Extract the (x, y) coordinate from the center of the cell holding the provided text.  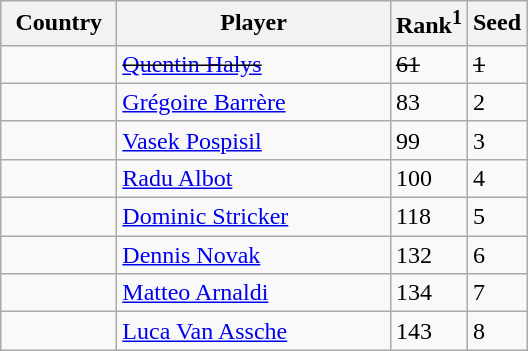
Dennis Novak (254, 255)
2 (496, 102)
99 (428, 140)
Quentin Halys (254, 64)
3 (496, 140)
Radu Albot (254, 178)
Seed (496, 24)
Matteo Arnaldi (254, 293)
83 (428, 102)
5 (496, 217)
61 (428, 64)
6 (496, 255)
Dominic Stricker (254, 217)
132 (428, 255)
Luca Van Assche (254, 331)
Vasek Pospisil (254, 140)
Grégoire Barrère (254, 102)
8 (496, 331)
7 (496, 293)
143 (428, 331)
1 (496, 64)
4 (496, 178)
118 (428, 217)
Country (59, 24)
Rank1 (428, 24)
Player (254, 24)
134 (428, 293)
100 (428, 178)
